Determine the (x, y) coordinate at the center of the cell enclosing the given text.  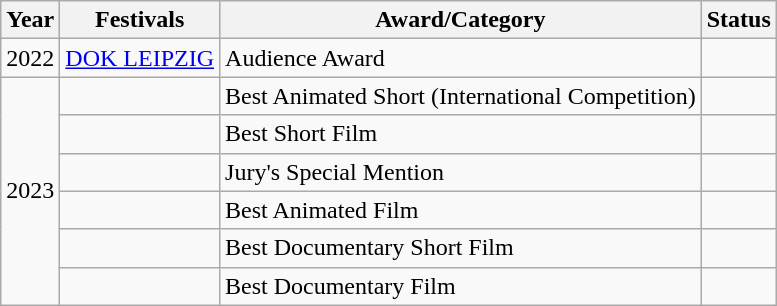
Best Short Film (461, 134)
Best Documentary Short Film (461, 248)
Best Animated Short (International Competition) (461, 96)
Audience Award (461, 58)
Award/Category (461, 20)
2022 (30, 58)
Festivals (140, 20)
Best Documentary Film (461, 286)
2023 (30, 191)
Jury's Special Mention (461, 172)
DOK LEIPZIG (140, 58)
Best Animated Film (461, 210)
Status (738, 20)
Year (30, 20)
